Find where the given text appears and provide that cell's center as (X, Y) coordinate. 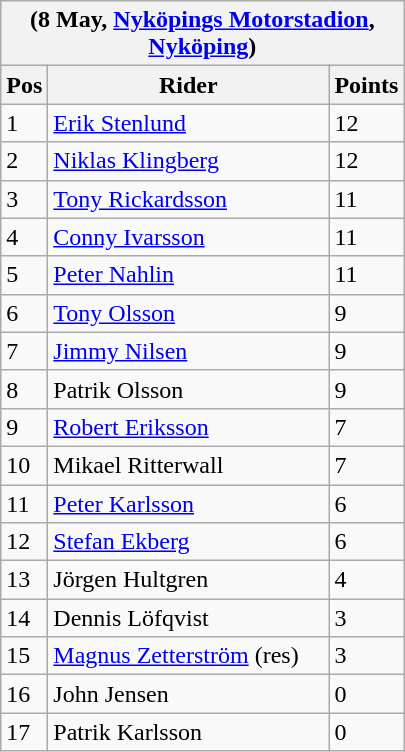
Pos (24, 85)
Niklas Klingberg (188, 161)
Robert Eriksson (188, 427)
Stefan Ekberg (188, 542)
16 (24, 694)
5 (24, 275)
Peter Nahlin (188, 275)
1 (24, 123)
Conny Ivarsson (188, 237)
17 (24, 732)
8 (24, 389)
Points (366, 85)
Erik Stenlund (188, 123)
13 (24, 580)
Rider (188, 85)
(8 May, Nyköpings Motorstadion, Nyköping) (202, 34)
Jörgen Hultgren (188, 580)
Jimmy Nilsen (188, 351)
14 (24, 618)
Magnus Zetterström (res) (188, 656)
Tony Olsson (188, 313)
Mikael Ritterwall (188, 465)
Patrik Karlsson (188, 732)
Dennis Löfqvist (188, 618)
Peter Karlsson (188, 503)
Patrik Olsson (188, 389)
10 (24, 465)
2 (24, 161)
Tony Rickardsson (188, 199)
John Jensen (188, 694)
15 (24, 656)
